Capture the cell that displays the provided text and extract its (x, y) central coordinate. 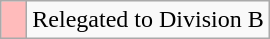
Relegated to Division B (148, 20)
